For the text-containing cell, return its midpoint in (x, y) coordinate format. 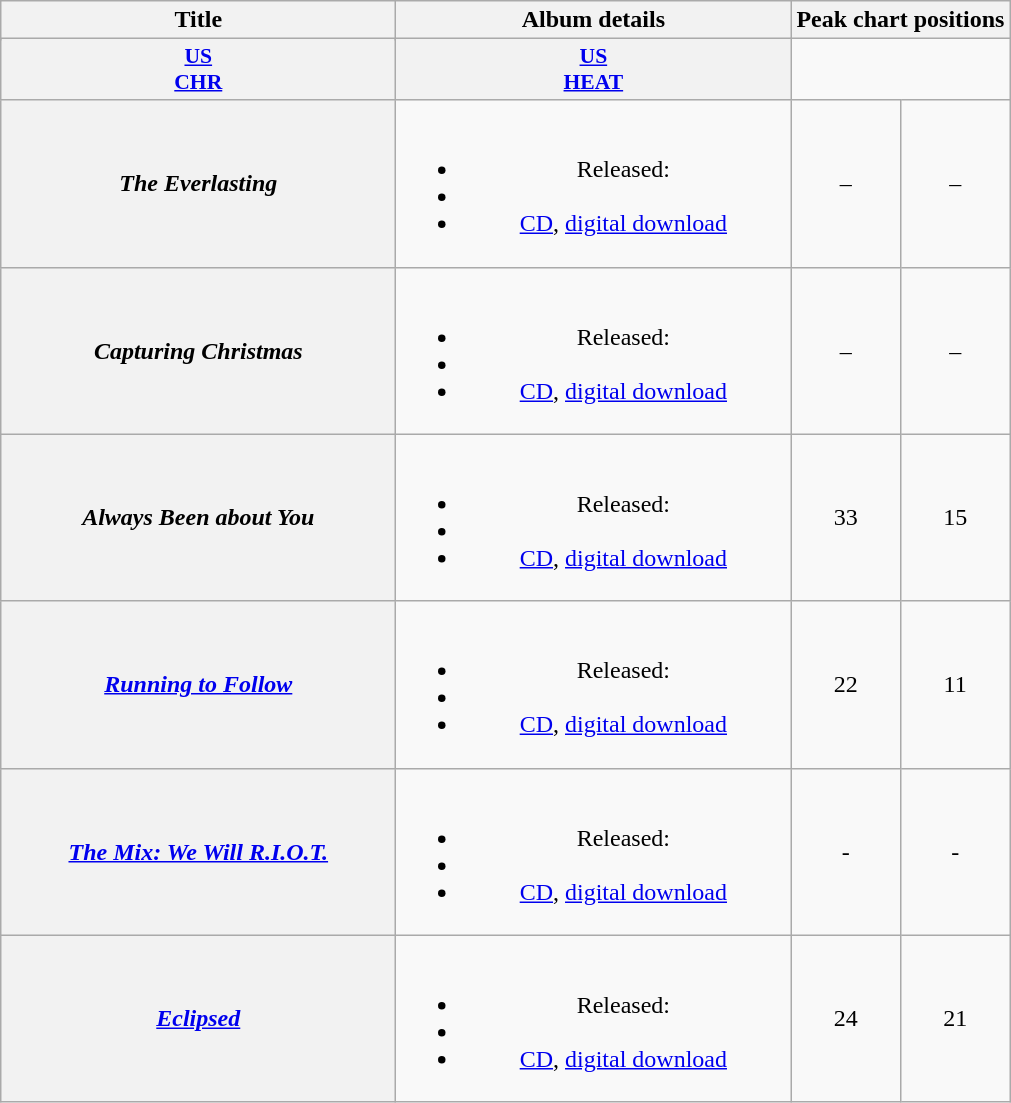
Capturing Christmas (198, 350)
24 (846, 1018)
Eclipsed (198, 1018)
Title (198, 20)
11 (955, 684)
22 (846, 684)
Album details (594, 20)
15 (955, 518)
The Mix: We Will R.I.O.T. (198, 852)
USHEAT (594, 70)
Always Been about You (198, 518)
USCHR (198, 70)
Peak chart positions (900, 20)
21 (955, 1018)
The Everlasting (198, 184)
Running to Follow (198, 684)
33 (846, 518)
